Locate the cell with the specified text and output its (X, Y) center coordinate. 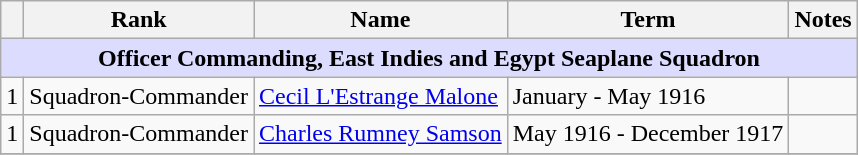
May 1916 - December 1917 (648, 134)
Cecil L'Estrange Malone (381, 96)
Rank (139, 20)
Charles Rumney Samson (381, 134)
Name (381, 20)
Officer Commanding, East Indies and Egypt Seaplane Squadron (430, 58)
Notes (823, 20)
Term (648, 20)
January - May 1916 (648, 96)
